Extract the [X, Y] coordinate from the center of the cell holding the provided text.  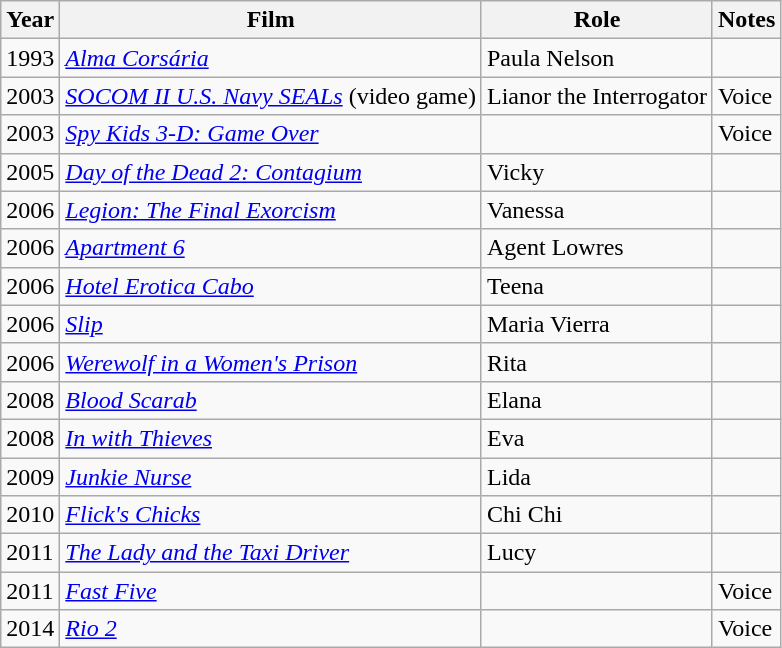
Alma Corsária [271, 58]
Slip [271, 324]
Year [30, 20]
2009 [30, 477]
Junkie Nurse [271, 477]
Flick's Chicks [271, 515]
Blood Scarab [271, 400]
Film [271, 20]
Spy Kids 3-D: Game Over [271, 134]
2005 [30, 172]
Lianor the Interrogator [596, 96]
Elana [596, 400]
Agent Lowres [596, 248]
Role [596, 20]
Vicky [596, 172]
Lucy [596, 553]
2014 [30, 629]
The Lady and the Taxi Driver [271, 553]
Notes [746, 20]
Fast Five [271, 591]
Paula Nelson [596, 58]
2010 [30, 515]
Day of the Dead 2: Contagium [271, 172]
Vanessa [596, 210]
Rita [596, 362]
1993 [30, 58]
Hotel Erotica Cabo [271, 286]
Lida [596, 477]
In with Thieves [271, 438]
Chi Chi [596, 515]
Eva [596, 438]
Werewolf in a Women's Prison [271, 362]
Rio 2 [271, 629]
Apartment 6 [271, 248]
Maria Vierra [596, 324]
Legion: The Final Exorcism [271, 210]
Teena [596, 286]
SOCOM II U.S. Navy SEALs (video game) [271, 96]
